Pinpoint the cell where the given text exists, returning its [x, y] midpoint coordinate. 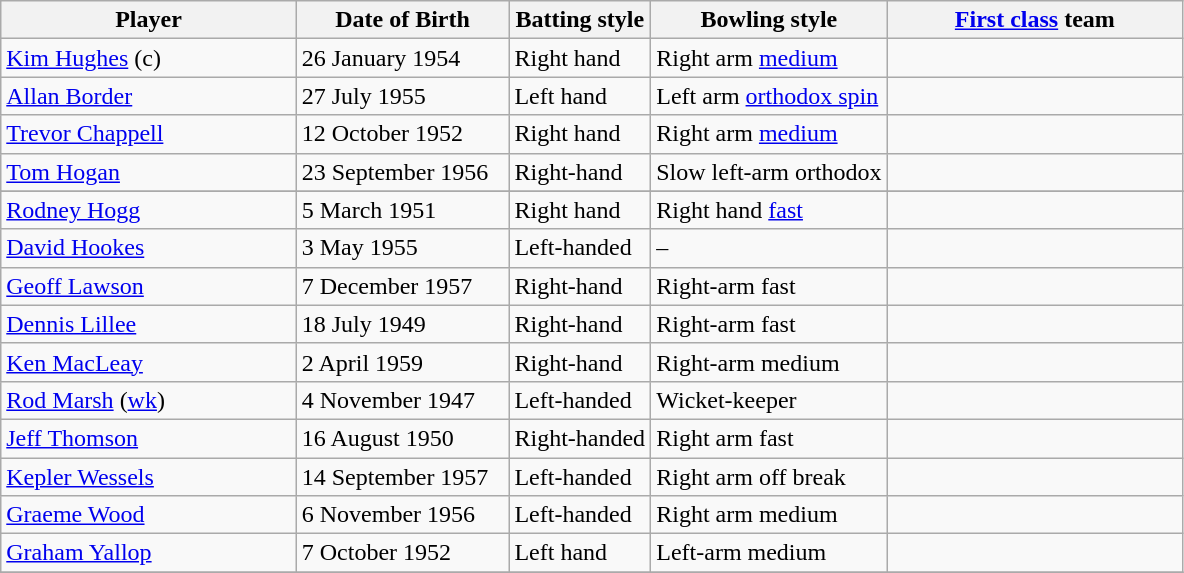
Graham Yallop [148, 553]
Batting style [580, 20]
Bowling style [769, 20]
2 April 1959 [402, 362]
David Hookes [148, 248]
7 October 1952 [402, 553]
Right-handed [580, 438]
14 September 1957 [402, 477]
Dennis Lillee [148, 324]
Allan Border [148, 96]
Right arm fast [769, 438]
Wicket-keeper [769, 400]
Rod Marsh (wk) [148, 400]
Graeme Wood [148, 515]
Left-arm medium [769, 553]
26 January 1954 [402, 58]
Date of Birth [402, 20]
27 July 1955 [402, 96]
Geoff Lawson [148, 286]
Rodney Hogg [148, 210]
Ken MacLeay [148, 362]
Player [148, 20]
Right arm off break [769, 477]
First class team [1034, 20]
Slow left-arm orthodox [769, 172]
Trevor Chappell [148, 134]
18 July 1949 [402, 324]
6 November 1956 [402, 515]
Kepler Wessels [148, 477]
Left arm orthodox spin [769, 96]
4 November 1947 [402, 400]
Jeff Thomson [148, 438]
23 September 1956 [402, 172]
16 August 1950 [402, 438]
Kim Hughes (c) [148, 58]
5 March 1951 [402, 210]
Right hand fast [769, 210]
3 May 1955 [402, 248]
Right-arm medium [769, 362]
7 December 1957 [402, 286]
– [769, 248]
12 October 1952 [402, 134]
Tom Hogan [148, 172]
